From the cell containing the given text, extract its center point as [x, y] coordinate. 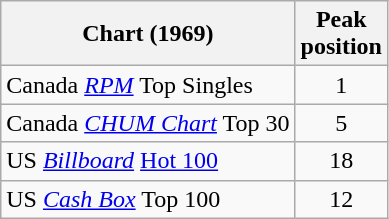
1 [341, 85]
Chart (1969) [148, 34]
5 [341, 123]
Canada RPM Top Singles [148, 85]
US Billboard Hot 100 [148, 161]
12 [341, 199]
US Cash Box Top 100 [148, 199]
18 [341, 161]
Peakposition [341, 34]
Canada CHUM Chart Top 30 [148, 123]
